Provide the (x, y) coordinate of the cell's center where the given text is located.  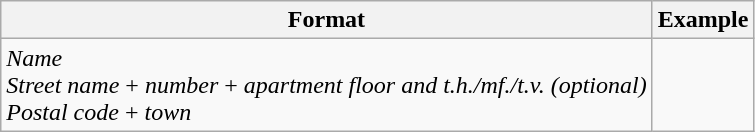
Example (703, 20)
Format (326, 20)
NameStreet name + number + apartment floor and t.h./mf./t.v. (optional)Postal code + town (326, 85)
